Detect which cell encompasses the target text, then output its (x, y) center coordinate. 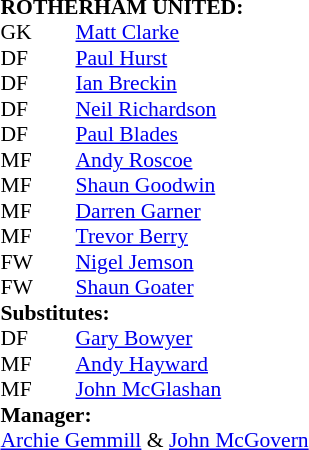
GK (19, 33)
